Provide the (x, y) coordinate of the cell's center where the given text is located.  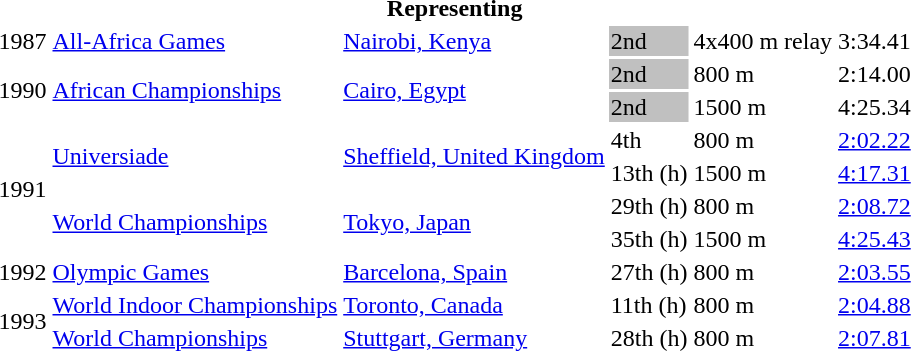
4x400 m relay (763, 41)
4th (649, 140)
World Championships (195, 222)
World Indoor Championships (195, 305)
29th (h) (649, 206)
Nairobi, Kenya (474, 41)
African Championships (195, 90)
35th (h) (649, 239)
Barcelona, Spain (474, 272)
Tokyo, Japan (474, 222)
Cairo, Egypt (474, 90)
Toronto, Canada (474, 305)
27th (h) (649, 272)
13th (h) (649, 173)
Olympic Games (195, 272)
Sheffield, United Kingdom (474, 156)
Universiade (195, 156)
11th (h) (649, 305)
All-Africa Games (195, 41)
